Pinpoint the cell where the given text exists, returning its [x, y] midpoint coordinate. 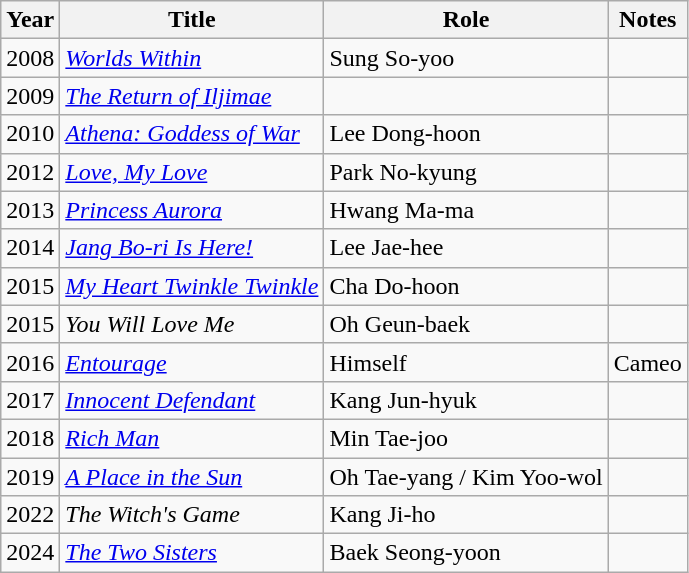
Love, My Love [192, 172]
2010 [30, 134]
Kang Ji-ho [466, 515]
Cameo [648, 362]
Princess Aurora [192, 210]
2012 [30, 172]
Min Tae-joo [466, 438]
Notes [648, 20]
2022 [30, 515]
Kang Jun-hyuk [466, 400]
The Two Sisters [192, 553]
A Place in the Sun [192, 477]
Rich Man [192, 438]
Innocent Defendant [192, 400]
2018 [30, 438]
The Witch's Game [192, 515]
2014 [30, 248]
Lee Jae-hee [466, 248]
2017 [30, 400]
Oh Tae-yang / Kim Yoo-wol [466, 477]
2013 [30, 210]
Cha Do-hoon [466, 286]
Baek Seong-yoon [466, 553]
Sung So-yoo [466, 58]
My Heart Twinkle Twinkle [192, 286]
Oh Geun-baek [466, 324]
Year [30, 20]
Athena: Goddess of War [192, 134]
You Will Love Me [192, 324]
Worlds Within [192, 58]
2024 [30, 553]
Title [192, 20]
2009 [30, 96]
Hwang Ma-ma [466, 210]
2019 [30, 477]
2016 [30, 362]
Jang Bo-ri Is Here! [192, 248]
Himself [466, 362]
Park No-kyung [466, 172]
Entourage [192, 362]
Lee Dong-hoon [466, 134]
2008 [30, 58]
Role [466, 20]
The Return of Iljimae [192, 96]
